From the cell containing the given text, extract its center point as [x, y] coordinate. 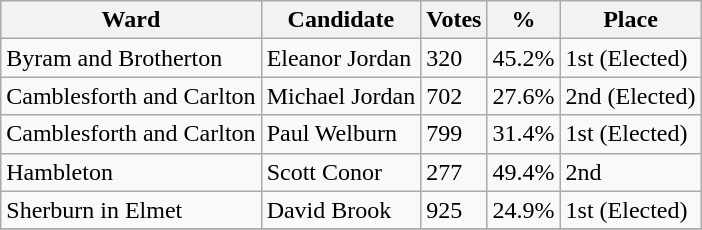
Scott Conor [341, 172]
David Brook [341, 210]
31.4% [524, 134]
277 [454, 172]
925 [454, 210]
799 [454, 134]
320 [454, 58]
27.6% [524, 96]
24.9% [524, 210]
Michael Jordan [341, 96]
Sherburn in Elmet [131, 210]
Ward [131, 20]
Byram and Brotherton [131, 58]
Place [630, 20]
Candidate [341, 20]
Paul Welburn [341, 134]
Votes [454, 20]
Eleanor Jordan [341, 58]
% [524, 20]
2nd (Elected) [630, 96]
45.2% [524, 58]
2nd [630, 172]
702 [454, 96]
Hambleton [131, 172]
49.4% [524, 172]
